From the cell containing the given text, extract its center point as [x, y] coordinate. 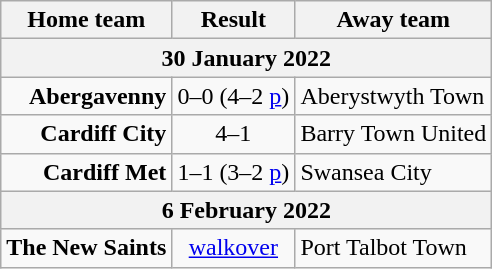
6 February 2022 [246, 210]
Away team [394, 20]
Result [234, 20]
The New Saints [86, 248]
walkover [234, 248]
Barry Town United [394, 134]
Home team [86, 20]
Aberystwyth Town [394, 96]
1–1 (3–2 p) [234, 172]
30 January 2022 [246, 58]
Cardiff City [86, 134]
Abergavenny [86, 96]
Cardiff Met [86, 172]
Swansea City [394, 172]
0–0 (4–2 p) [234, 96]
4–1 [234, 134]
Port Talbot Town [394, 248]
